Locate the cell with the specified text and output its [x, y] center coordinate. 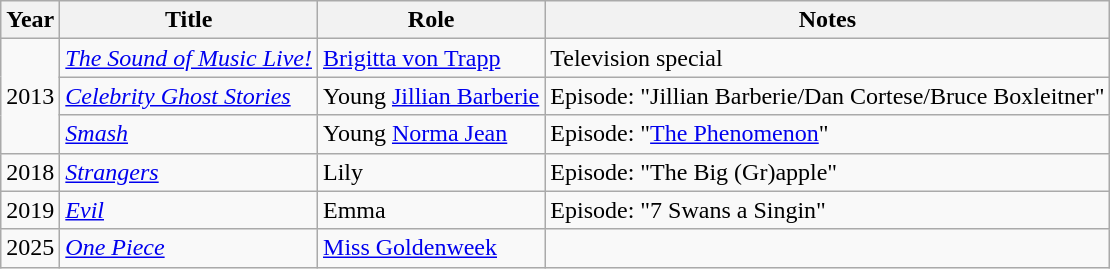
2019 [30, 210]
Notes [828, 20]
Episode: "The Phenomenon" [828, 134]
Young Norma Jean [432, 134]
Episode: "7 Swans a Singin" [828, 210]
2013 [30, 96]
Strangers [189, 172]
Evil [189, 210]
Episode: "The Big (Gr)apple" [828, 172]
Emma [432, 210]
The Sound of Music Live! [189, 58]
Episode: "Jillian Barberie/Dan Cortese/Bruce Boxleitner" [828, 96]
Television special [828, 58]
2025 [30, 248]
Lily [432, 172]
Brigitta von Trapp [432, 58]
One Piece [189, 248]
Young Jillian Barberie [432, 96]
2018 [30, 172]
Smash [189, 134]
Role [432, 20]
Celebrity Ghost Stories [189, 96]
Title [189, 20]
Year [30, 20]
Miss Goldenweek [432, 248]
